Pinpoint the cell where the given text exists, returning its (x, y) midpoint coordinate. 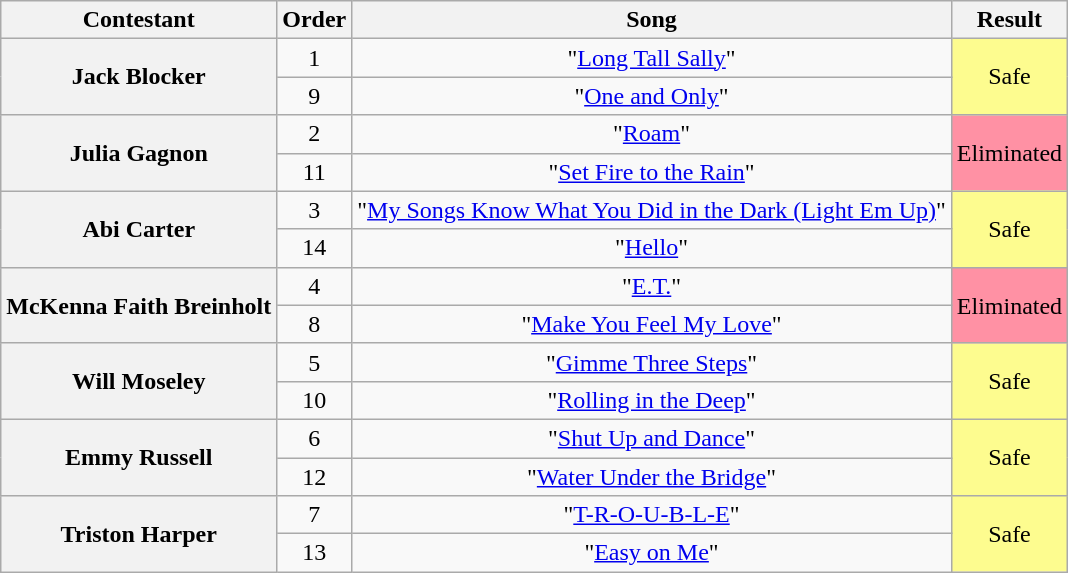
Will Moseley (139, 381)
6 (314, 438)
"Shut Up and Dance" (652, 438)
Triston Harper (139, 534)
7 (314, 515)
5 (314, 362)
"Long Tall Sally" (652, 58)
1 (314, 58)
Order (314, 20)
8 (314, 324)
10 (314, 400)
"Rolling in the Deep" (652, 400)
"Easy on Me" (652, 553)
Song (652, 20)
"One and Only" (652, 96)
3 (314, 210)
Emmy Russell (139, 457)
"My Songs Know What You Did in the Dark (Light Em Up)" (652, 210)
4 (314, 286)
McKenna Faith Breinholt (139, 305)
"T-R-O-U-B-L-E" (652, 515)
Jack Blocker (139, 77)
2 (314, 134)
"Set Fire to the Rain" (652, 172)
12 (314, 477)
"Roam" (652, 134)
"Make You Feel My Love" (652, 324)
"Gimme Three Steps" (652, 362)
Contestant (139, 20)
"Water Under the Bridge" (652, 477)
14 (314, 248)
13 (314, 553)
Abi Carter (139, 229)
"E.T." (652, 286)
"Hello" (652, 248)
11 (314, 172)
Result (1009, 20)
9 (314, 96)
Julia Gagnon (139, 153)
